Pinpoint the cell where the given text exists, returning its [x, y] midpoint coordinate. 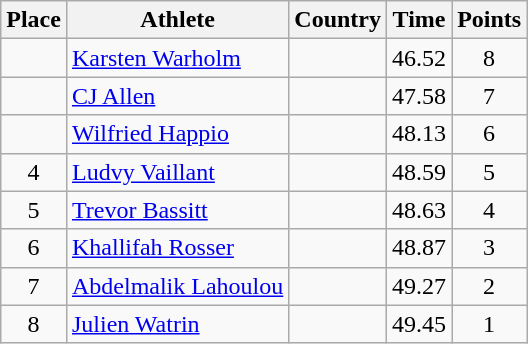
48.87 [420, 248]
Khallifah Rosser [177, 248]
CJ Allen [177, 96]
47.58 [420, 96]
Ludvy Vaillant [177, 172]
Karsten Warholm [177, 58]
Time [420, 20]
49.27 [420, 286]
49.45 [420, 324]
Country [338, 20]
Points [490, 20]
48.63 [420, 210]
Athlete [177, 20]
3 [490, 248]
2 [490, 286]
48.13 [420, 134]
Abdelmalik Lahoulou [177, 286]
48.59 [420, 172]
1 [490, 324]
46.52 [420, 58]
Trevor Bassitt [177, 210]
Julien Watrin [177, 324]
Place [34, 20]
Wilfried Happio [177, 134]
